Extract the (x, y) coordinate from the center of the cell holding the provided text.  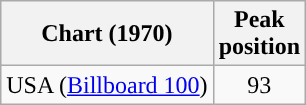
Peakposition (259, 34)
93 (259, 85)
USA (Billboard 100) (107, 85)
Chart (1970) (107, 34)
